Locate the cell with the specified text and output its [X, Y] center coordinate. 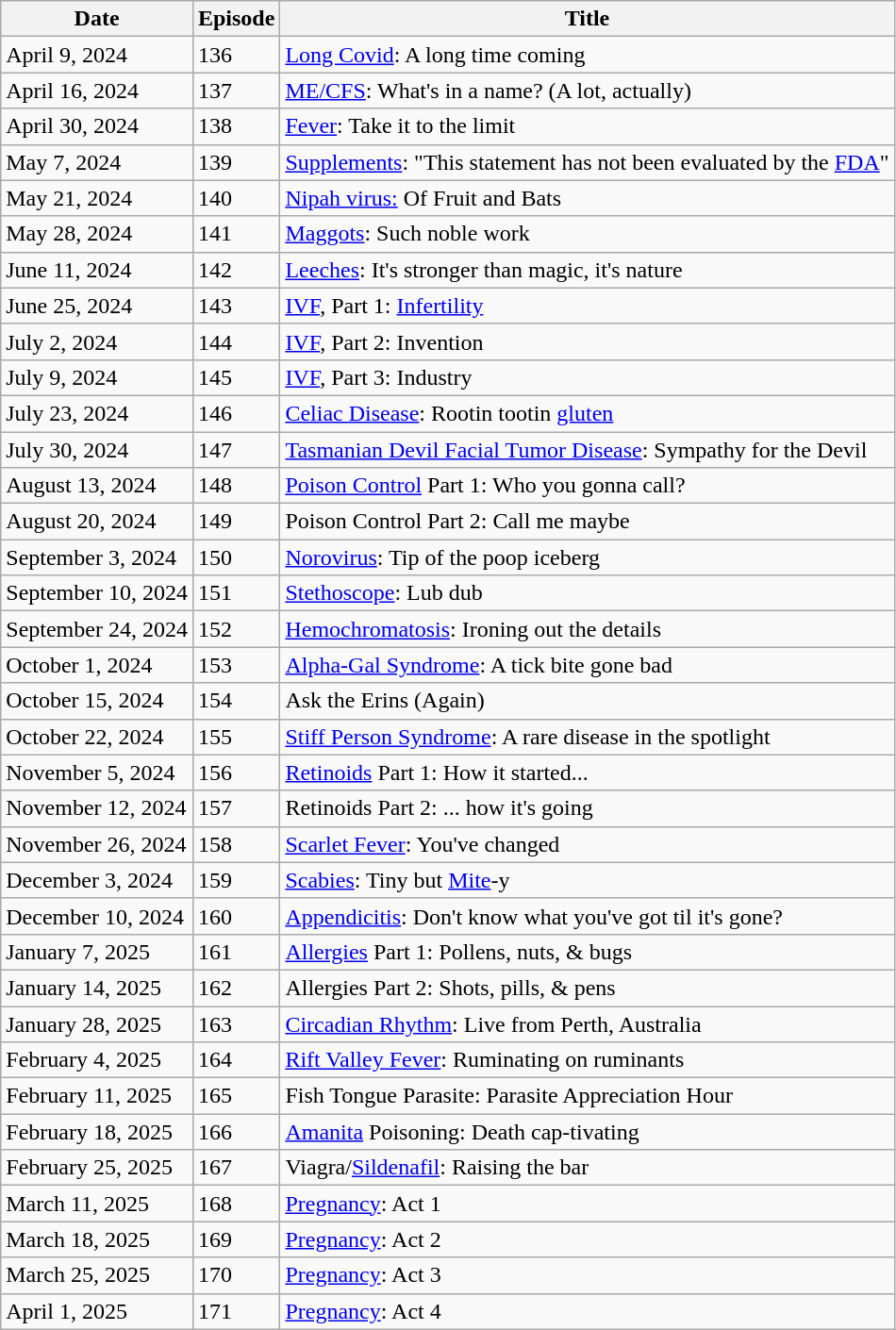
147 [236, 450]
Norovirus: Tip of the poop iceberg [587, 557]
169 [236, 1239]
Circadian Rhythm: Live from Perth, Australia [587, 1023]
September 24, 2024 [97, 629]
155 [236, 737]
January 7, 2025 [97, 952]
April 30, 2024 [97, 126]
July 23, 2024 [97, 413]
163 [236, 1023]
Ask the Erins (Again) [587, 701]
October 22, 2024 [97, 737]
Amanita Poisoning: Death cap-tivating [587, 1132]
Leeches: It's stronger than magic, it's nature [587, 270]
November 12, 2024 [97, 808]
Pregnancy: Act 3 [587, 1275]
February 11, 2025 [97, 1096]
May 28, 2024 [97, 234]
May 7, 2024 [97, 162]
May 21, 2024 [97, 198]
140 [236, 198]
Pregnancy: Act 4 [587, 1311]
ME/CFS: What's in a name? (A lot, actually) [587, 91]
October 1, 2024 [97, 665]
171 [236, 1311]
Pregnancy: Act 1 [587, 1204]
170 [236, 1275]
Retinoids Part 2: ... how it's going [587, 808]
August 13, 2024 [97, 486]
Long Covid: A long time coming [587, 55]
Retinoids Part 1: How it started... [587, 773]
December 10, 2024 [97, 916]
143 [236, 306]
IVF, Part 2: Invention [587, 341]
July 9, 2024 [97, 377]
Scabies: Tiny but Mite-y [587, 880]
Nipah virus: Of Fruit and Bats [587, 198]
142 [236, 270]
November 26, 2024 [97, 844]
Appendicitis: Don't know what you've got til it's gone? [587, 916]
Episode [236, 19]
Title [587, 19]
Allergies Part 2: Shots, pills, & pens [587, 988]
137 [236, 91]
Tasmanian Devil Facial Tumor Disease: Sympathy for the Devil [587, 450]
July 30, 2024 [97, 450]
151 [236, 593]
138 [236, 126]
IVF, Part 3: Industry [587, 377]
Alpha-Gal Syndrome: A tick bite gone bad [587, 665]
April 1, 2025 [97, 1311]
June 25, 2024 [97, 306]
Maggots: Such noble work [587, 234]
December 3, 2024 [97, 880]
Rift Valley Fever: Ruminating on ruminants [587, 1060]
June 11, 2024 [97, 270]
Fish Tongue Parasite: Parasite Appreciation Hour [587, 1096]
October 15, 2024 [97, 701]
February 18, 2025 [97, 1132]
144 [236, 341]
157 [236, 808]
July 2, 2024 [97, 341]
Poison Control Part 2: Call me maybe [587, 522]
168 [236, 1204]
February 25, 2025 [97, 1168]
160 [236, 916]
March 11, 2025 [97, 1204]
167 [236, 1168]
159 [236, 880]
November 5, 2024 [97, 773]
164 [236, 1060]
166 [236, 1132]
Scarlet Fever: You've changed [587, 844]
Date [97, 19]
148 [236, 486]
149 [236, 522]
February 4, 2025 [97, 1060]
Viagra/Sildenafil: Raising the bar [587, 1168]
Hemochromatosis: Ironing out the details [587, 629]
April 9, 2024 [97, 55]
150 [236, 557]
March 18, 2025 [97, 1239]
April 16, 2024 [97, 91]
Fever: Take it to the limit [587, 126]
January 28, 2025 [97, 1023]
Allergies Part 1: Pollens, nuts, & bugs [587, 952]
March 25, 2025 [97, 1275]
153 [236, 665]
161 [236, 952]
Stethoscope: Lub dub [587, 593]
154 [236, 701]
136 [236, 55]
August 20, 2024 [97, 522]
Poison Control Part 1: Who you gonna call? [587, 486]
Supplements: "This statement has not been evaluated by the FDA" [587, 162]
Celiac Disease: Rootin tootin gluten [587, 413]
152 [236, 629]
139 [236, 162]
146 [236, 413]
158 [236, 844]
IVF, Part 1: Infertility [587, 306]
January 14, 2025 [97, 988]
September 10, 2024 [97, 593]
Stiff Person Syndrome: A rare disease in the spotlight [587, 737]
141 [236, 234]
165 [236, 1096]
162 [236, 988]
September 3, 2024 [97, 557]
Pregnancy: Act 2 [587, 1239]
156 [236, 773]
145 [236, 377]
